From the cell containing the given text, extract its center point as (x, y) coordinate. 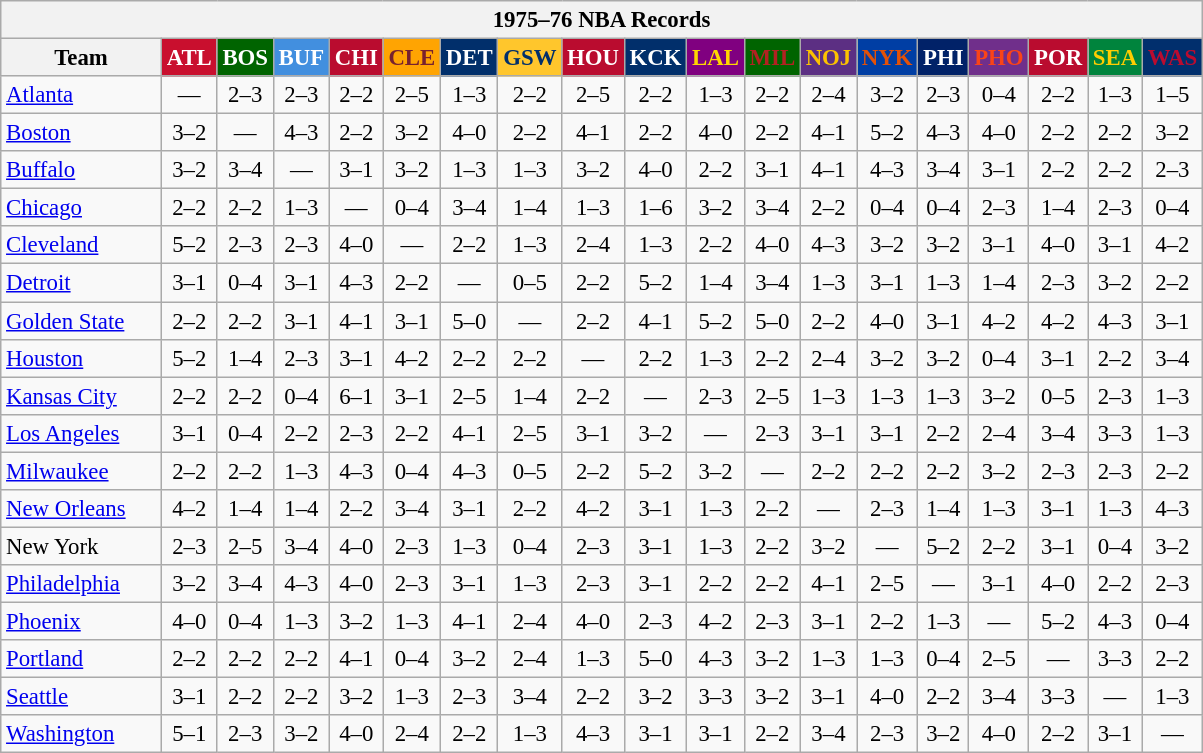
HOU (594, 58)
New York (82, 546)
WAS (1172, 58)
Washington (82, 734)
Milwaukee (82, 471)
NOJ (828, 58)
BOS (245, 58)
ATL (189, 58)
5–1 (189, 734)
Seattle (82, 697)
DET (470, 58)
GSW (530, 58)
6–1 (356, 396)
BUF (301, 58)
Boston (82, 133)
1–5 (1172, 95)
1975–76 NBA Records (602, 20)
Detroit (82, 283)
CLE (412, 58)
Golden State (82, 321)
Chicago (82, 208)
Cleveland (82, 245)
PHI (944, 58)
1–6 (656, 208)
MIL (772, 58)
LAL (716, 58)
SEA (1116, 58)
Philadelphia (82, 584)
Houston (82, 358)
Buffalo (82, 170)
POR (1058, 58)
Los Angeles (82, 433)
New Orleans (82, 509)
KCK (656, 58)
Atlanta (82, 95)
Team (82, 58)
PHO (999, 58)
NYK (888, 58)
CHI (356, 58)
Portland (82, 659)
Kansas City (82, 396)
Phoenix (82, 621)
